Capture the cell that displays the provided text and extract its [x, y] central coordinate. 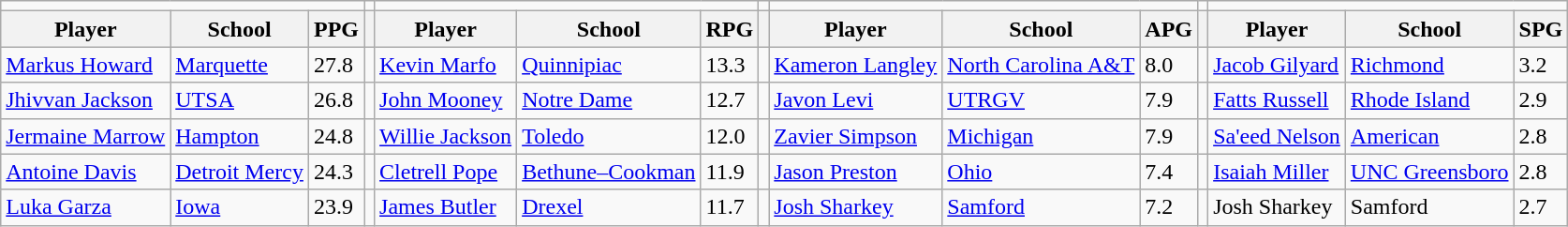
Sa'eed Nelson [1278, 136]
13.3 [730, 65]
Cletrell Pope [446, 172]
27.8 [335, 65]
Iowa [240, 207]
UNC Greensboro [1429, 172]
Quinnipiac [609, 65]
Jacob Gilyard [1278, 65]
Marquette [240, 65]
Zavier Simpson [856, 136]
Drexel [609, 207]
Fatts Russell [1278, 100]
23.9 [335, 207]
Rhode Island [1429, 100]
SPG [1541, 29]
Bethune–Cookman [609, 172]
Willie Jackson [446, 136]
2.9 [1541, 100]
Toledo [609, 136]
Kameron Langley [856, 65]
Hampton [240, 136]
Kevin Marfo [446, 65]
Javon Levi [856, 100]
John Mooney [446, 100]
12.0 [730, 136]
North Carolina A&T [1042, 65]
7.4 [1169, 172]
Luka Garza [86, 207]
Jhivvan Jackson [86, 100]
11.9 [730, 172]
8.0 [1169, 65]
Notre Dame [609, 100]
Isaiah Miller [1278, 172]
James Butler [446, 207]
APG [1169, 29]
Michigan [1042, 136]
UTRGV [1042, 100]
11.7 [730, 207]
Antoine Davis [86, 172]
Jason Preston [856, 172]
Markus Howard [86, 65]
PPG [335, 29]
7.2 [1169, 207]
Ohio [1042, 172]
Richmond [1429, 65]
3.2 [1541, 65]
Jermaine Marrow [86, 136]
Detroit Mercy [240, 172]
26.8 [335, 100]
24.3 [335, 172]
12.7 [730, 100]
24.8 [335, 136]
American [1429, 136]
RPG [730, 29]
UTSA [240, 100]
2.7 [1541, 207]
